Output the [X, Y] coordinate of the center of the cell containing the given text.  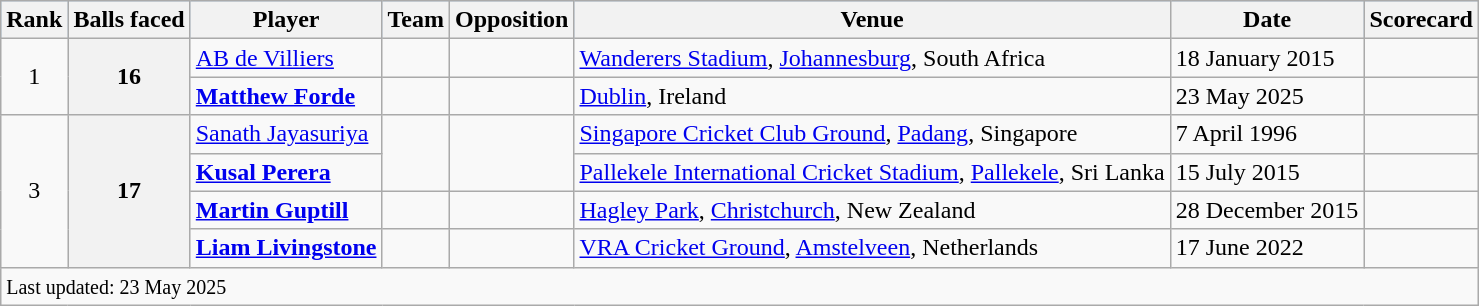
16 [129, 77]
Player [286, 20]
AB de Villiers [286, 58]
Liam Livingstone [286, 248]
Rank [34, 20]
Team [416, 20]
17 June 2022 [1267, 248]
Hagley Park, Christchurch, New Zealand [872, 210]
Scorecard [1422, 20]
Singapore Cricket Club Ground, Padang, Singapore [872, 134]
Wanderers Stadium, Johannesburg, South Africa [872, 58]
17 [129, 191]
7 April 1996 [1267, 134]
Date [1267, 20]
Matthew Forde [286, 96]
1 [34, 77]
28 December 2015 [1267, 210]
Opposition [512, 20]
23 May 2025 [1267, 96]
3 [34, 191]
Venue [872, 20]
18 January 2015 [1267, 58]
Pallekele International Cricket Stadium, Pallekele, Sri Lanka [872, 172]
Martin Guptill [286, 210]
VRA Cricket Ground, Amstelveen, Netherlands [872, 248]
Dublin, Ireland [872, 96]
Balls faced [129, 20]
Last updated: 23 May 2025 [740, 286]
Sanath Jayasuriya [286, 134]
Kusal Perera [286, 172]
15 July 2015 [1267, 172]
